Return [X, Y] of the center of cell containing provided text 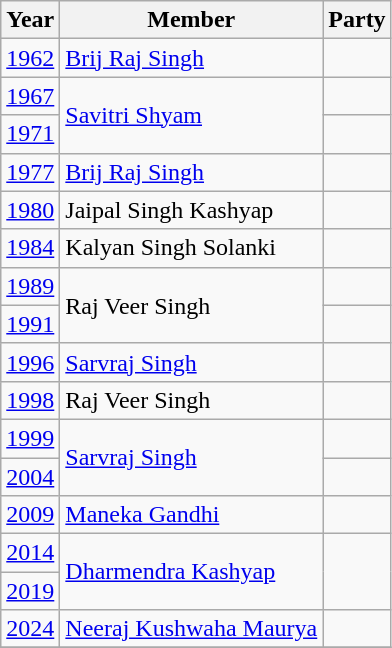
1991 [30, 324]
2014 [30, 553]
Neeraj Kushwaha Maurya [192, 629]
1980 [30, 210]
1971 [30, 134]
Year [30, 20]
Member [192, 20]
1998 [30, 400]
Dharmendra Kashyap [192, 572]
2024 [30, 629]
1967 [30, 96]
Jaipal Singh Kashyap [192, 210]
2009 [30, 515]
Kalyan Singh Solanki [192, 248]
2019 [30, 591]
Savitri Shyam [192, 115]
1999 [30, 438]
1996 [30, 362]
1962 [30, 58]
Maneka Gandhi [192, 515]
Party [357, 20]
1989 [30, 286]
1984 [30, 248]
1977 [30, 172]
2004 [30, 477]
